Return (x, y) of the center of cell containing provided text 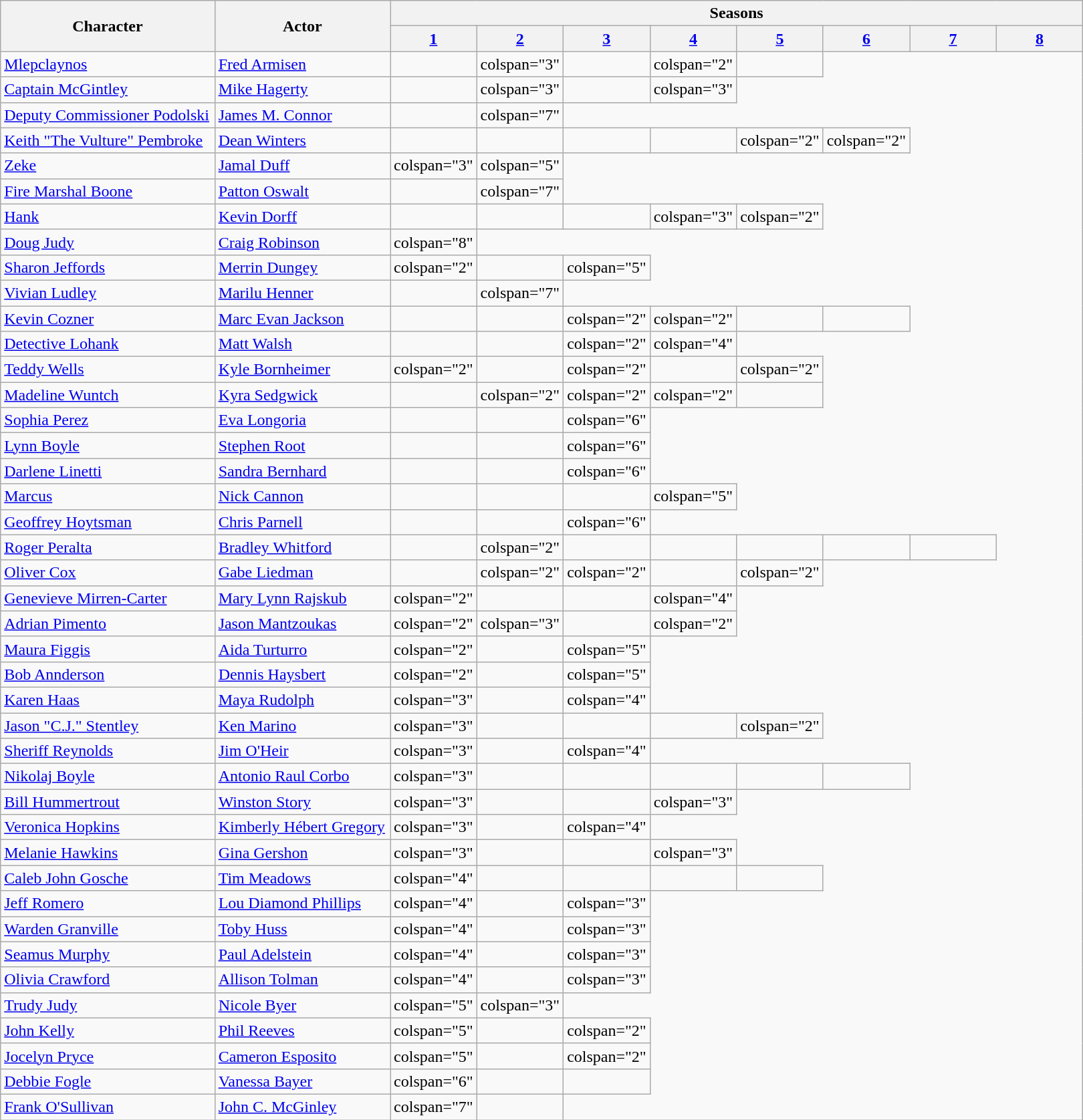
Deputy Commissioner Podolski (108, 115)
Geoffrey Hoytsman (108, 522)
Gina Gershon (302, 853)
Veronica Hopkins (108, 827)
John Kelly (108, 1030)
Craig Robinson (302, 242)
Darlene Linetti (108, 471)
Dennis Haysbert (302, 674)
Jamal Duff (302, 166)
Caleb John Gosche (108, 878)
Trudy Judy (108, 1005)
Sheriff Reynolds (108, 751)
Karen Haas (108, 700)
Genevieve Mirren-Carter (108, 598)
Oliver Cox (108, 573)
colspan="8" (434, 242)
Madeline Wuntch (108, 395)
Mary Lynn Rajskub (302, 598)
Matt Walsh (302, 344)
Aida Turturro (302, 649)
6 (866, 39)
Actor (302, 26)
Sophia Perez (108, 420)
Kyle Bornheimer (302, 370)
4 (693, 39)
Jim O'Heir (302, 751)
Nicole Byer (302, 1005)
7 (953, 39)
Kevin Cozner (108, 319)
Phil Reeves (302, 1030)
Adrian Pimento (108, 623)
Tim Meadows (302, 878)
Character (108, 26)
Keith "The Vulture" Pembroke (108, 140)
Seasons (737, 13)
Zeke (108, 166)
Vivian Ludley (108, 293)
Detective Lohank (108, 344)
Seamus Murphy (108, 954)
Roger Peralta (108, 547)
James M. Connor (302, 115)
Jocelyn Pryce (108, 1056)
John C. McGinley (302, 1107)
Marilu Henner (302, 293)
Fire Marshal Boone (108, 191)
Stephen Root (302, 446)
Kimberly Hébert Gregory (302, 827)
Chris Parnell (302, 522)
Cameron Esposito (302, 1056)
Merrin Dungey (302, 267)
Kyra Sedgwick (302, 395)
Patton Oswalt (302, 191)
Doug Judy (108, 242)
Lynn Boyle (108, 446)
Olivia Crawford (108, 980)
Ken Marino (302, 725)
Nikolaj Boyle (108, 777)
Frank O'Sullivan (108, 1107)
Dean Winters (302, 140)
Winston Story (302, 802)
Sharon Jeffords (108, 267)
Maya Rudolph (302, 700)
Toby Huss (302, 929)
Melanie Hawkins (108, 853)
Mike Hagerty (302, 90)
Eva Longoria (302, 420)
Gabe Liedman (302, 573)
Bradley Whitford (302, 547)
5 (780, 39)
Sandra Bernhard (302, 471)
Debbie Fogle (108, 1081)
Jason "C.J." Stentley (108, 725)
Teddy Wells (108, 370)
Marc Evan Jackson (302, 319)
Mlepclaynos (108, 64)
Bill Hummertrout (108, 802)
Nick Cannon (302, 497)
Marcus (108, 497)
Kevin Dorff (302, 217)
Fred Armisen (302, 64)
Bob Annderson (108, 674)
Allison Tolman (302, 980)
Captain McGintley (108, 90)
Lou Diamond Phillips (302, 903)
2 (520, 39)
Jason Mantzoukas (302, 623)
Maura Figgis (108, 649)
Warden Granville (108, 929)
Paul Adelstein (302, 954)
Vanessa Bayer (302, 1081)
Antonio Raul Corbo (302, 777)
Jeff Romero (108, 903)
Hank (108, 217)
1 (434, 39)
8 (1040, 39)
3 (607, 39)
